Detect which cell encompasses the target text, then output its [X, Y] center coordinate. 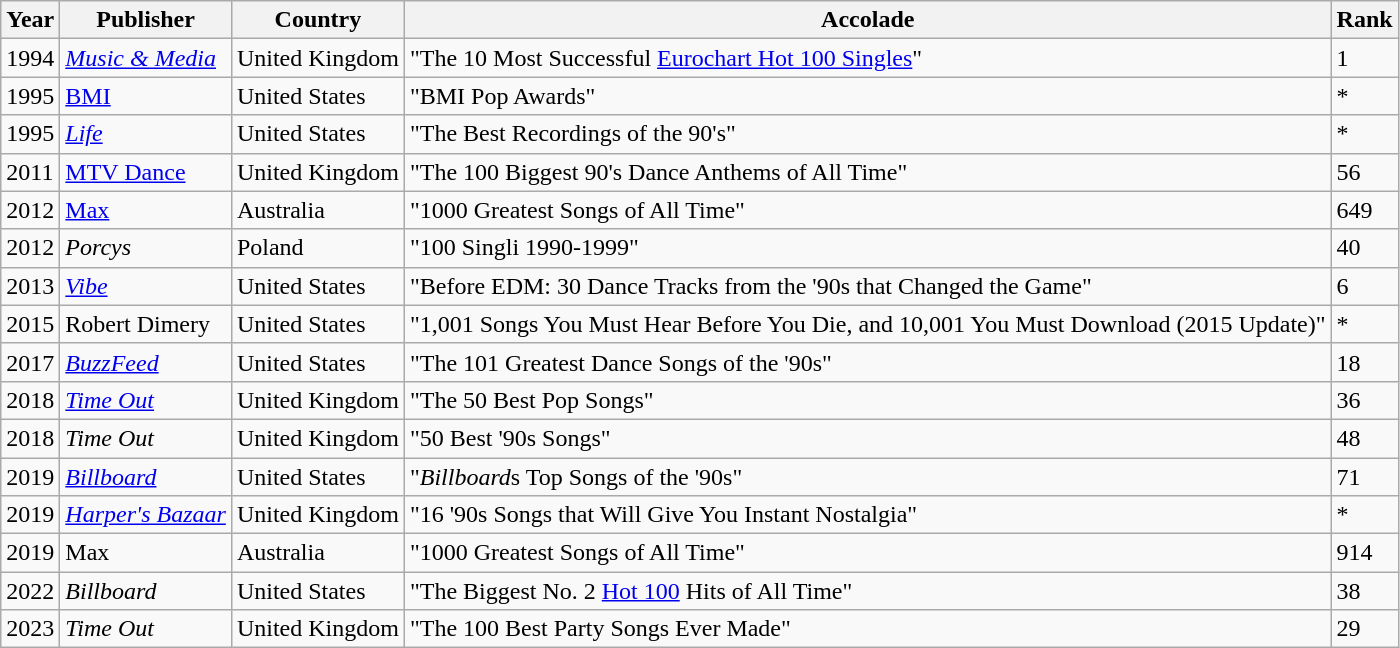
"Before EDM: 30 Dance Tracks from the '90s that Changed the Game" [868, 286]
"The Biggest No. 2 Hot 100 Hits of All Time" [868, 591]
"The 100 Biggest 90's Dance Anthems of All Time" [868, 172]
6 [1364, 286]
Vibe [146, 286]
1 [1364, 58]
Poland [318, 248]
BuzzFeed [146, 362]
"The 101 Greatest Dance Songs of the '90s" [868, 362]
Harper's Bazaar [146, 515]
Life [146, 134]
MTV Dance [146, 172]
29 [1364, 629]
"1,001 Songs You Must Hear Before You Die, and 10,001 You Must Download (2015 Update)" [868, 324]
Robert Dimery [146, 324]
18 [1364, 362]
Music & Media [146, 58]
Publisher [146, 20]
"50 Best '90s Songs" [868, 438]
2017 [30, 362]
40 [1364, 248]
649 [1364, 210]
"The 10 Most Successful Eurochart Hot 100 Singles" [868, 58]
"100 Singli 1990-1999" [868, 248]
Rank [1364, 20]
"Billboards Top Songs of the '90s" [868, 477]
"16 '90s Songs that Will Give You Instant Nostalgia" [868, 515]
914 [1364, 553]
71 [1364, 477]
"BMI Pop Awards" [868, 96]
36 [1364, 400]
Year [30, 20]
2023 [30, 629]
"The 50 Best Pop Songs" [868, 400]
Country [318, 20]
"The Best Recordings of the 90's" [868, 134]
BMI [146, 96]
2015 [30, 324]
56 [1364, 172]
"The 100 Best Party Songs Ever Made" [868, 629]
48 [1364, 438]
1994 [30, 58]
2022 [30, 591]
2011 [30, 172]
2013 [30, 286]
38 [1364, 591]
Accolade [868, 20]
Porcys [146, 248]
